Search for the cell housing the specified text and yield its (x, y) center coordinate. 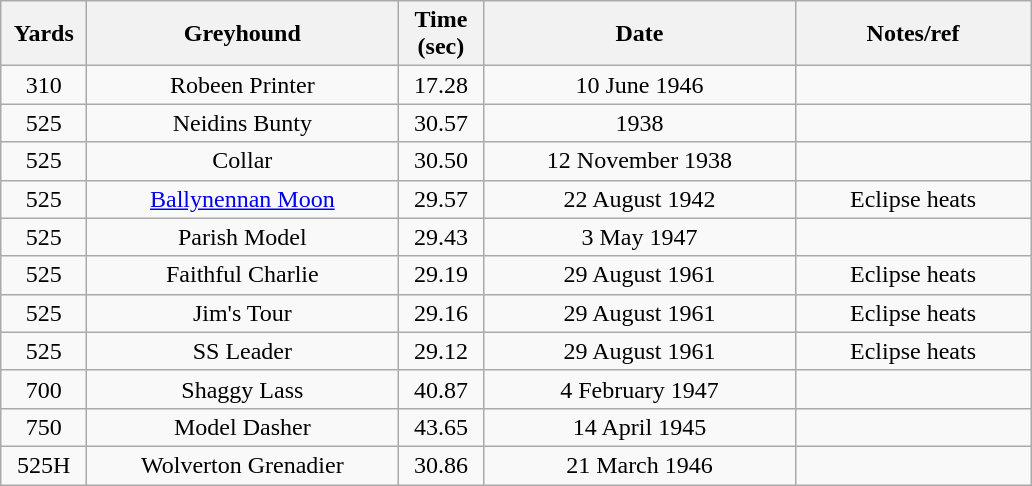
Shaggy Lass (242, 389)
30.57 (441, 123)
30.86 (441, 465)
12 November 1938 (640, 161)
40.87 (441, 389)
4 February 1947 (640, 389)
17.28 (441, 85)
750 (44, 427)
Ballynennan Moon (242, 199)
Parish Model (242, 237)
29.16 (441, 313)
29.12 (441, 351)
Model Dasher (242, 427)
30.50 (441, 161)
1938 (640, 123)
21 March 1946 (640, 465)
Collar (242, 161)
Faithful Charlie (242, 275)
Jim's Tour (242, 313)
Time (sec) (441, 34)
Greyhound (242, 34)
SS Leader (242, 351)
Notes/ref (913, 34)
525H (44, 465)
43.65 (441, 427)
14 April 1945 (640, 427)
Robeen Printer (242, 85)
29.43 (441, 237)
Neidins Bunty (242, 123)
Date (640, 34)
310 (44, 85)
29.57 (441, 199)
Yards (44, 34)
3 May 1947 (640, 237)
Wolverton Grenadier (242, 465)
700 (44, 389)
22 August 1942 (640, 199)
10 June 1946 (640, 85)
29.19 (441, 275)
